Detect which cell encompasses the target text, then output its [x, y] center coordinate. 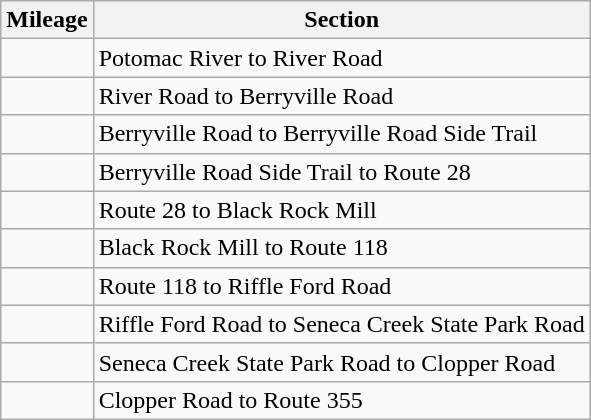
Clopper Road to Route 355 [342, 400]
Section [342, 20]
Route 28 to Black Rock Mill [342, 210]
Berryville Road to Berryville Road Side Trail [342, 134]
River Road to Berryville Road [342, 96]
Berryville Road Side Trail to Route 28 [342, 172]
Route 118 to Riffle Ford Road [342, 286]
Riffle Ford Road to Seneca Creek State Park Road [342, 324]
Mileage [47, 20]
Seneca Creek State Park Road to Clopper Road [342, 362]
Potomac River to River Road [342, 58]
Black Rock Mill to Route 118 [342, 248]
